Pinpoint the cell where the given text exists, returning its [X, Y] midpoint coordinate. 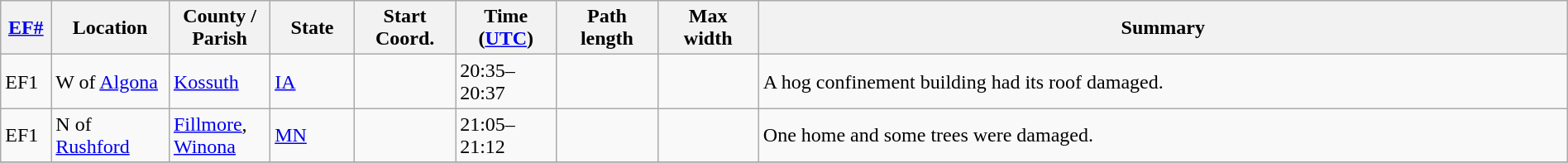
Max width [708, 28]
Summary [1163, 28]
MN [313, 136]
IA [313, 81]
W of Algona [111, 81]
A hog confinement building had its roof damaged. [1163, 81]
Kossuth [219, 81]
N of Rushford [111, 136]
Time (UTC) [506, 28]
Path length [607, 28]
20:35–20:37 [506, 81]
Fillmore, Winona [219, 136]
EF# [26, 28]
21:05–21:12 [506, 136]
State [313, 28]
County / Parish [219, 28]
One home and some trees were damaged. [1163, 136]
Start Coord. [404, 28]
Location [111, 28]
